Locate the cell with the specified text and output its [X, Y] center coordinate. 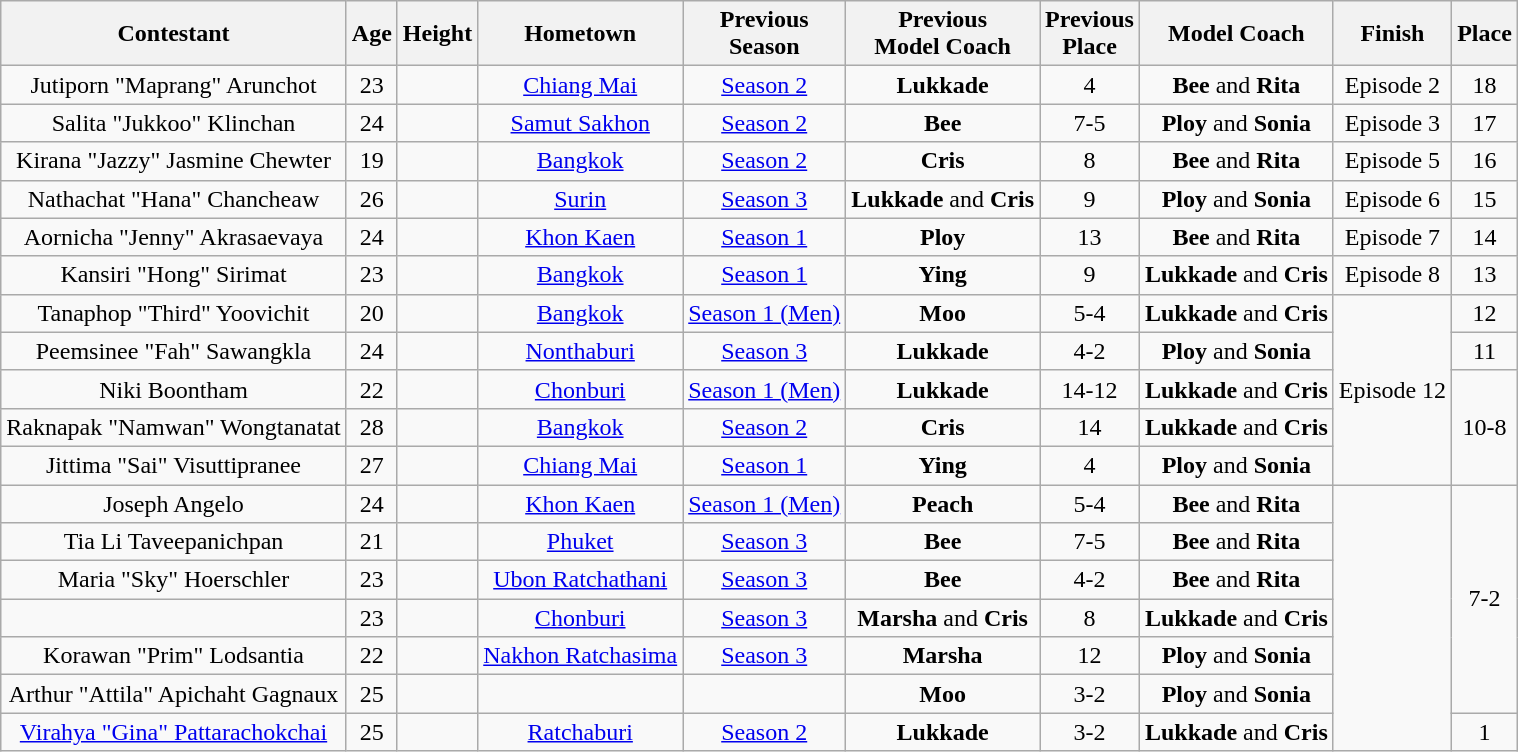
Previous Season [764, 34]
Kansiri "Hong" Sirimat [174, 275]
Nonthaburi [580, 351]
Niki Boontham [174, 389]
Aornicha "Jenny" Akrasaevaya [174, 237]
Salita "Jukkoo" Klinchan [174, 123]
Kirana "Jazzy" Jasmine Chewter [174, 161]
26 [372, 199]
Surin [580, 199]
15 [1485, 199]
Model Coach [1236, 34]
Marsha and Cris [943, 618]
11 [1485, 351]
Tia Li Taveepanichpan [174, 542]
Episode 8 [1392, 275]
Phuket [580, 542]
Joseph Angelo [174, 503]
17 [1485, 123]
Ploy [943, 237]
Peach [943, 503]
21 [372, 542]
Arthur "Attila" Apichaht Gagnaux [174, 694]
Episode 2 [1392, 85]
20 [372, 313]
Raknapak "Namwan" Wongtanatat [174, 427]
Height [437, 34]
Episode 7 [1392, 237]
Maria "Sky" Hoerschler [174, 580]
Nathachat "Hana" Chancheaw [174, 199]
Episode 3 [1392, 123]
Previous Place [1090, 34]
Previous Model Coach [943, 34]
Peemsinee "Fah" Sawangkla [174, 351]
Marsha [943, 656]
18 [1485, 85]
16 [1485, 161]
Virahya "Gina" Pattarachokchai [174, 732]
Jutiporn "Maprang" Arunchot [174, 85]
14-12 [1090, 389]
Ubon Ratchathani [580, 580]
27 [372, 465]
Finish [1392, 34]
Episode 6 [1392, 199]
Contestant [174, 34]
Episode 5 [1392, 161]
10-8 [1485, 427]
Jittima "Sai" Visuttipranee [174, 465]
19 [372, 161]
Tanaphop "Third" Yoovichit [174, 313]
Episode 12 [1392, 389]
28 [372, 427]
Age [372, 34]
Place [1485, 34]
Samut Sakhon [580, 123]
Hometown [580, 34]
1 [1485, 732]
7-2 [1485, 598]
Ratchaburi [580, 732]
Nakhon Ratchasima [580, 656]
Korawan "Prim" Lodsantia [174, 656]
